For the text-containing cell, return its midpoint in (x, y) coordinate format. 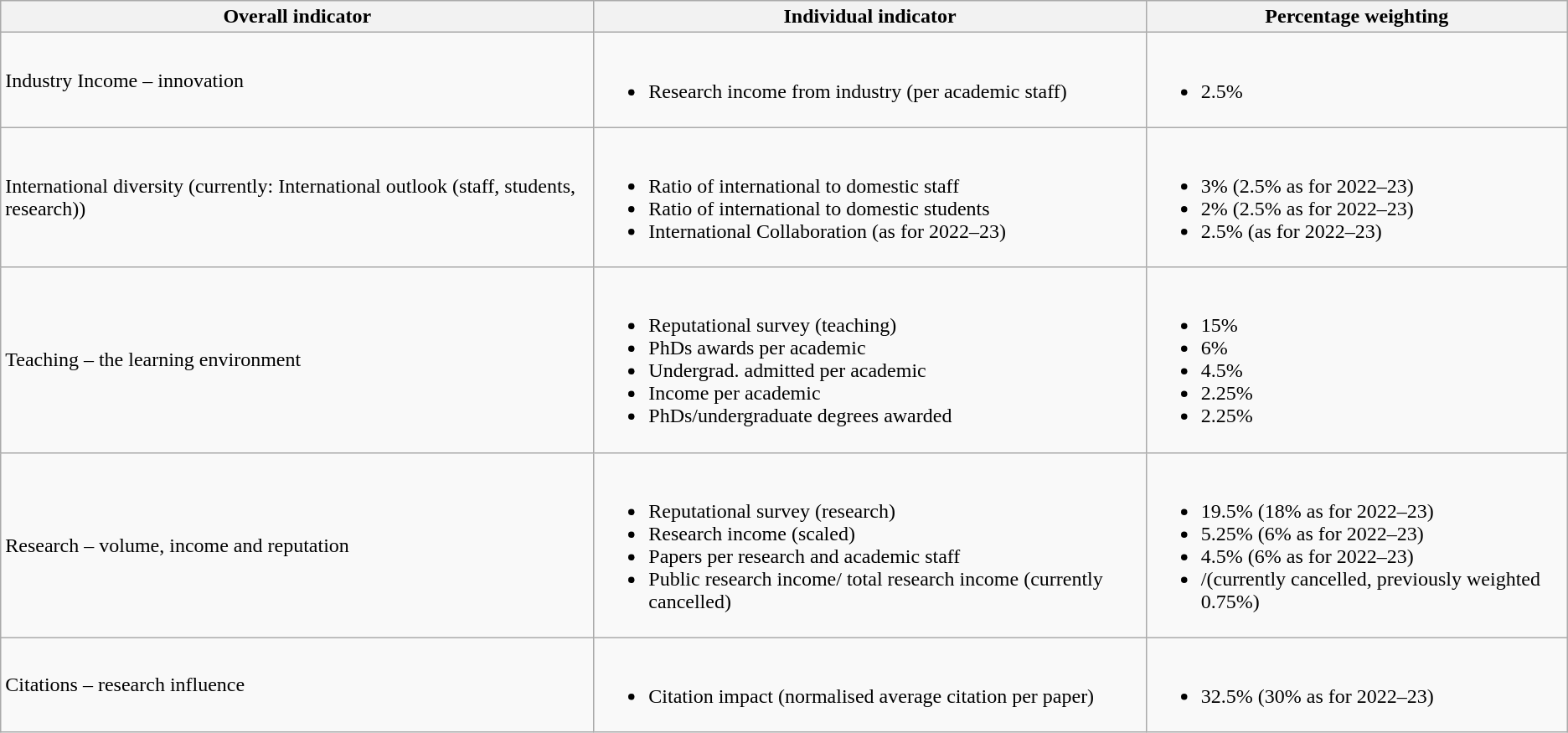
Research – volume, income and reputation (297, 545)
Citation impact (normalised average citation per paper) (869, 685)
32.5% (30% as for 2022–23) (1357, 685)
Citations – research influence (297, 685)
15%6%4.5%2.25%2.25% (1357, 360)
International diversity (currently: International outlook (staff, students, research)) (297, 198)
Teaching – the learning environment (297, 360)
3% (2.5% as for 2022–23)2% (2.5% as for 2022–23)2.5% (as for 2022–23) (1357, 198)
19.5% (18% as for 2022–23)5.25% (6% as for 2022–23)4.5% (6% as for 2022–23)/(currently cancelled, previously weighted 0.75%) (1357, 545)
Reputational survey (teaching)PhDs awards per academicUndergrad. admitted per academicIncome per academicPhDs/undergraduate degrees awarded (869, 360)
Individual indicator (869, 17)
2.5% (1357, 80)
Industry Income – innovation (297, 80)
Overall indicator (297, 17)
Ratio of international to domestic staffRatio of international to domestic studentsInternational Collaboration (as for 2022–23) (869, 198)
Research income from industry (per academic staff) (869, 80)
Percentage weighting (1357, 17)
